Provide the (x, y) coordinate of the cell's center where the given text is located.  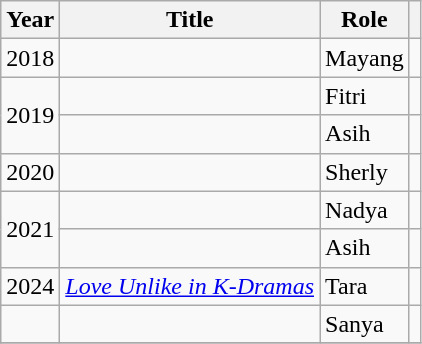
Sanya (365, 324)
Love Unlike in K-Dramas (190, 286)
Role (365, 20)
Nadya (365, 210)
Year (30, 20)
Mayang (365, 58)
2024 (30, 286)
Tara (365, 286)
Sherly (365, 172)
2020 (30, 172)
Title (190, 20)
2018 (30, 58)
2021 (30, 229)
Fitri (365, 96)
2019 (30, 115)
